Scan for the cell matching the given text and deliver its [X, Y] coordinate at center. 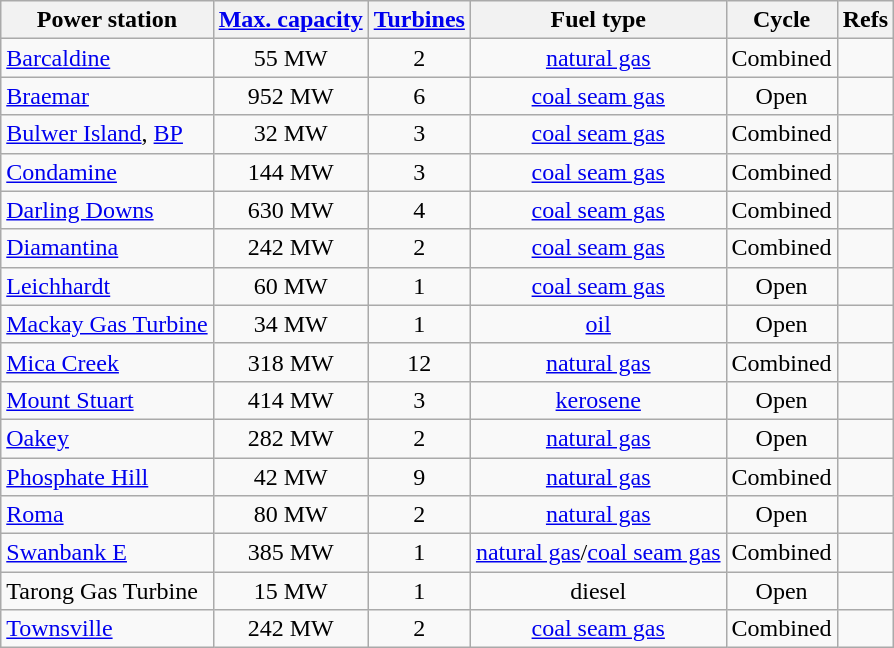
282 MW [290, 438]
Phosphate Hill [107, 477]
kerosene [598, 400]
natural gas/coal seam gas [598, 553]
34 MW [290, 324]
12 [419, 362]
Townsville [107, 629]
144 MW [290, 172]
80 MW [290, 515]
Swanbank E [107, 553]
Bulwer Island, BP [107, 134]
Darling Downs [107, 210]
318 MW [290, 362]
32 MW [290, 134]
Leichhardt [107, 286]
952 MW [290, 96]
Roma [107, 515]
Mount Stuart [107, 400]
630 MW [290, 210]
4 [419, 210]
42 MW [290, 477]
385 MW [290, 553]
9 [419, 477]
15 MW [290, 591]
Tarong Gas Turbine [107, 591]
Oakey [107, 438]
oil [598, 324]
Braemar [107, 96]
Condamine [107, 172]
Fuel type [598, 20]
Diamantina [107, 248]
Max. capacity [290, 20]
Cycle [782, 20]
Mackay Gas Turbine [107, 324]
Mica Creek [107, 362]
6 [419, 96]
55 MW [290, 58]
Refs [865, 20]
Turbines [419, 20]
Barcaldine [107, 58]
diesel [598, 591]
Power station [107, 20]
60 MW [290, 286]
414 MW [290, 400]
